Output the (x, y) coordinate of the center of the cell containing the given text.  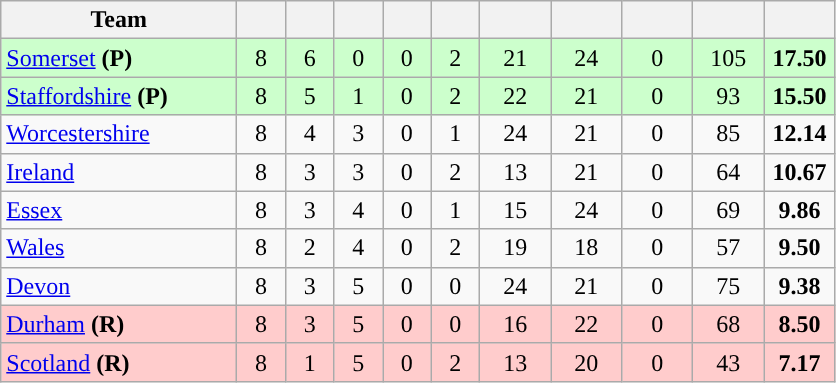
8.50 (800, 324)
Somerset (P) (119, 58)
Team (119, 20)
69 (728, 210)
15 (516, 210)
Staffordshire (P) (119, 96)
7.17 (800, 362)
20 (586, 362)
Essex (119, 210)
9.50 (800, 248)
18 (586, 248)
Devon (119, 286)
64 (728, 172)
93 (728, 96)
17.50 (800, 58)
Worcestershire (119, 134)
43 (728, 362)
Wales (119, 248)
85 (728, 134)
10.67 (800, 172)
57 (728, 248)
Durham (R) (119, 324)
9.38 (800, 286)
105 (728, 58)
Scotland (R) (119, 362)
Ireland (119, 172)
15.50 (800, 96)
9.86 (800, 210)
19 (516, 248)
16 (516, 324)
75 (728, 286)
68 (728, 324)
6 (310, 58)
12.14 (800, 134)
